Output the (x, y) coordinate of the center of the cell containing the given text.  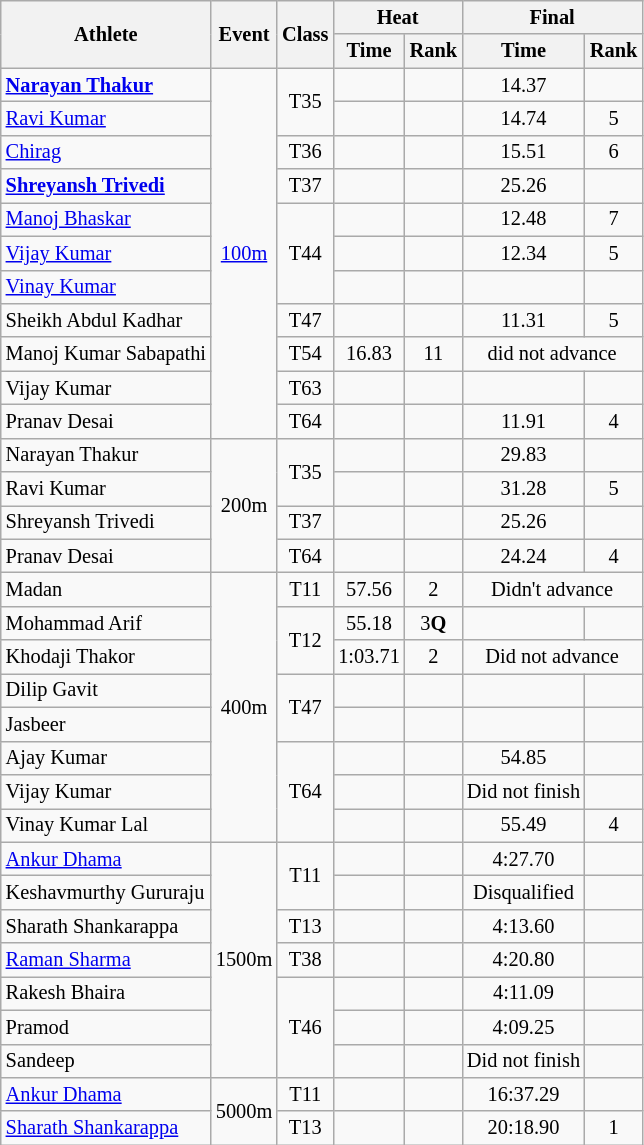
4:13.60 (524, 926)
100m (244, 253)
4:11.09 (524, 993)
16:37.29 (524, 1094)
Sandeep (106, 1061)
20:18.90 (524, 1128)
Manoj Kumar Sabapathi (106, 354)
4:27.70 (524, 859)
200m (244, 506)
Manoj Bhaskar (106, 219)
T38 (305, 960)
Dilip Gavit (106, 690)
Athlete (106, 34)
4:09.25 (524, 1027)
5000m (244, 1110)
Keshavmurthy Gururaju (106, 892)
54.85 (524, 758)
T46 (305, 1026)
15.51 (524, 152)
14.74 (524, 118)
11.31 (524, 320)
Heat (398, 17)
16.83 (368, 354)
1:03.71 (368, 657)
Event (244, 34)
3Q (434, 623)
24.24 (524, 556)
1 (614, 1128)
29.83 (524, 455)
14.37 (524, 85)
6 (614, 152)
12.48 (524, 219)
400m (244, 706)
T44 (305, 252)
31.28 (524, 489)
Didn't advance (552, 589)
12.34 (524, 253)
11 (434, 354)
Madan (106, 589)
Mohammad Arif (106, 623)
Rakesh Bhaira (106, 993)
Ajay Kumar (106, 758)
T63 (305, 388)
did not advance (552, 354)
Disqualified (524, 892)
Pramod (106, 1027)
Sheikh Abdul Kadhar (106, 320)
Raman Sharma (106, 960)
1500m (244, 960)
11.91 (524, 421)
Khodaji Thakor (106, 657)
57.56 (368, 589)
55.18 (368, 623)
7 (614, 219)
Vinay Kumar Lal (106, 825)
Chirag (106, 152)
4:20.80 (524, 960)
Vinay Kumar (106, 287)
T12 (305, 640)
Did not advance (552, 657)
Jasbeer (106, 724)
Final (552, 17)
T54 (305, 354)
55.49 (524, 825)
Class (305, 34)
T36 (305, 152)
